From the cell containing the given text, extract its center point as (x, y) coordinate. 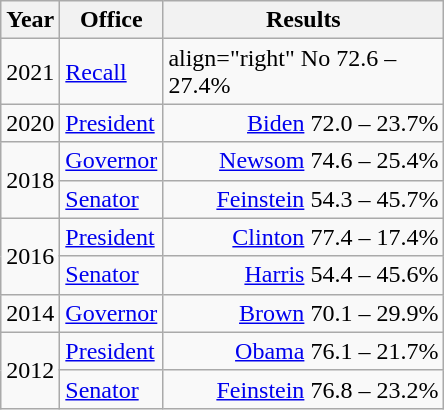
Office (112, 20)
2020 (30, 123)
2016 (30, 256)
Harris 54.4 – 45.6% (304, 275)
Feinstein 54.3 – 45.7% (304, 199)
2021 (30, 72)
align="right" No 72.6 – 27.4% (304, 72)
Year (30, 20)
Recall (112, 72)
2018 (30, 180)
Clinton 77.4 – 17.4% (304, 237)
2012 (30, 370)
Results (304, 20)
Newsom 74.6 – 25.4% (304, 161)
Biden 72.0 – 23.7% (304, 123)
Obama 76.1 – 21.7% (304, 351)
Brown 70.1 – 29.9% (304, 313)
Feinstein 76.8 – 23.2% (304, 389)
2014 (30, 313)
